Return the (x, y) coordinate for the center point of the cell that contains the specified text.  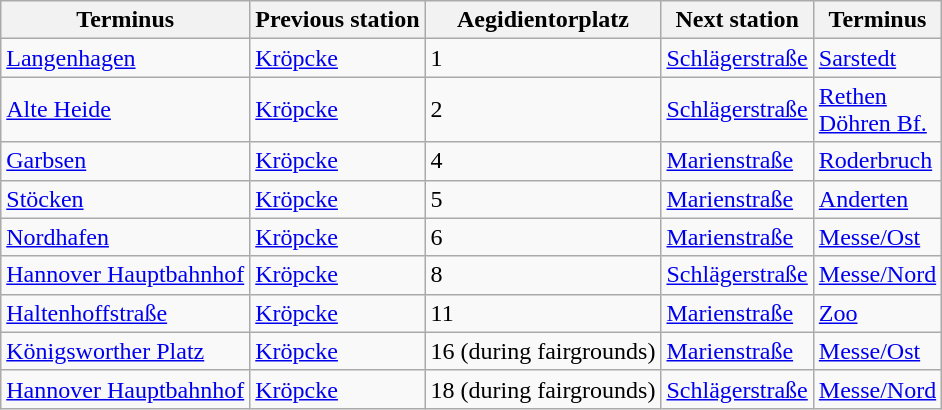
1 (543, 58)
6 (543, 237)
Roderbruch (877, 161)
Next station (737, 20)
5 (543, 199)
RethenDöhren Bf. (877, 110)
8 (543, 275)
Garbsen (126, 161)
Königsworther Platz (126, 351)
11 (543, 313)
Langenhagen (126, 58)
Sarstedt (877, 58)
Nordhafen (126, 237)
16 (during fairgrounds) (543, 351)
4 (543, 161)
18 (during fairgrounds) (543, 389)
Zoo (877, 313)
Aegidientorplatz (543, 20)
Previous station (338, 20)
Stöcken (126, 199)
Alte Heide (126, 110)
2 (543, 110)
Anderten (877, 199)
Haltenhoffstraße (126, 313)
